Pinpoint the cell where the given text exists, returning its (x, y) midpoint coordinate. 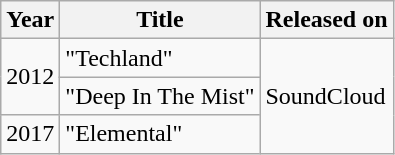
SoundCloud (326, 96)
2017 (30, 134)
Released on (326, 20)
Title (160, 20)
"Techland" (160, 58)
2012 (30, 77)
Year (30, 20)
"Deep In The Mist" (160, 96)
"Elemental" (160, 134)
